From the cell containing the given text, extract its center point as (X, Y) coordinate. 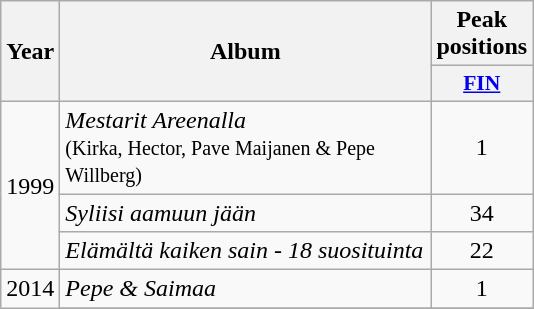
Year (30, 52)
Peak positions (482, 34)
1999 (30, 185)
Album (246, 52)
Syliisi aamuun jään (246, 213)
22 (482, 251)
Pepe & Saimaa (246, 289)
2014 (30, 289)
FIN (482, 84)
Elämältä kaiken sain - 18 suosituinta (246, 251)
Mestarit Areenalla (Kirka, Hector, Pave Maijanen & Pepe Willberg) (246, 147)
34 (482, 213)
